Locate the cell with the specified text and output its (X, Y) center coordinate. 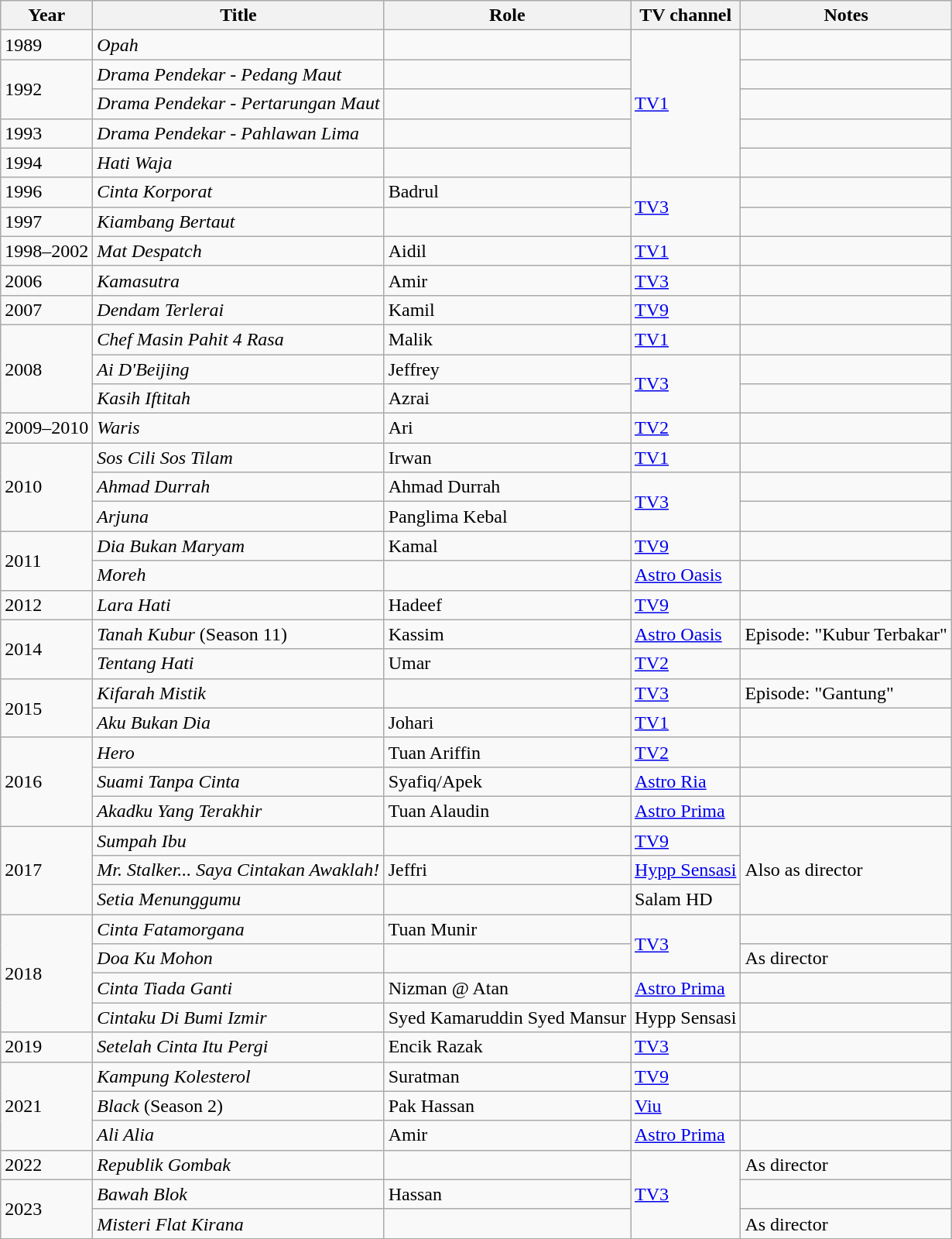
2012 (46, 605)
Suratman (507, 1076)
1992 (46, 89)
Misteri Flat Kirana (238, 1224)
Johari (507, 722)
Badrul (507, 192)
Notes (846, 15)
Syed Kamaruddin Syed Mansur (507, 1018)
Doa Ku Mohon (238, 959)
Setelah Cinta Itu Pergi (238, 1047)
2021 (46, 1106)
Episode: "Kubur Terbakar" (846, 634)
1996 (46, 192)
Nizman @ Atan (507, 988)
Hero (238, 752)
Kiambang Bertaut (238, 221)
2007 (46, 310)
Sos Cili Sos Tilam (238, 458)
Kasih Iftitah (238, 399)
2016 (46, 781)
Umar (507, 664)
Sumpah Ibu (238, 840)
Ai D'Beijing (238, 369)
1994 (46, 163)
Hati Waja (238, 163)
2014 (46, 649)
1998–2002 (46, 251)
Waris (238, 428)
Astro Ria (685, 781)
Year (46, 15)
2023 (46, 1209)
Cintaku Di Bumi Izmir (238, 1018)
Azrai (507, 399)
Aku Bukan Dia (238, 722)
Also as director (846, 870)
Episode: "Gantung" (846, 693)
Cinta Korporat (238, 192)
Role (507, 15)
Chef Masin Pahit 4 Rasa (238, 339)
Suami Tanpa Cinta (238, 781)
1993 (46, 133)
TV channel (685, 15)
Kampung Kolesterol (238, 1076)
Drama Pendekar - Pertarungan Maut (238, 104)
Kamasutra (238, 280)
Kassim (507, 634)
Moreh (238, 575)
Malik (507, 339)
Black (Season 2) (238, 1106)
1997 (46, 221)
Mr. Stalker... Saya Cintakan Awaklah! (238, 870)
Bawah Blok (238, 1194)
Lara Hati (238, 605)
Cinta Tiada Ganti (238, 988)
2018 (46, 973)
2017 (46, 870)
Republik Gombak (238, 1165)
Ali Alia (238, 1135)
2006 (46, 280)
Tuan Munir (507, 929)
Hassan (507, 1194)
Pak Hassan (507, 1106)
2011 (46, 561)
Kamal (507, 546)
2008 (46, 369)
Mat Despatch (238, 251)
Aidil (507, 251)
2009–2010 (46, 428)
Akadku Yang Terakhir (238, 811)
1989 (46, 45)
2019 (46, 1047)
2022 (46, 1165)
Tentang Hati (238, 664)
Jeffri (507, 870)
Opah (238, 45)
Hadeef (507, 605)
Viu (685, 1106)
2015 (46, 708)
Panglima Kebal (507, 517)
Drama Pendekar - Pahlawan Lima (238, 133)
Encik Razak (507, 1047)
Tanah Kubur (Season 11) (238, 634)
Arjuna (238, 517)
Tuan Ariffin (507, 752)
Syafiq/Apek (507, 781)
Kifarah Mistik (238, 693)
Kamil (507, 310)
Cinta Fatamorgana (238, 929)
Ari (507, 428)
Tuan Alaudin (507, 811)
Dendam Terlerai (238, 310)
Salam HD (685, 900)
Drama Pendekar - Pedang Maut (238, 74)
Title (238, 15)
Jeffrey (507, 369)
Setia Menunggumu (238, 900)
Irwan (507, 458)
2010 (46, 487)
Dia Bukan Maryam (238, 546)
